Return the (x, y) coordinate for the center point of the cell that contains the specified text.  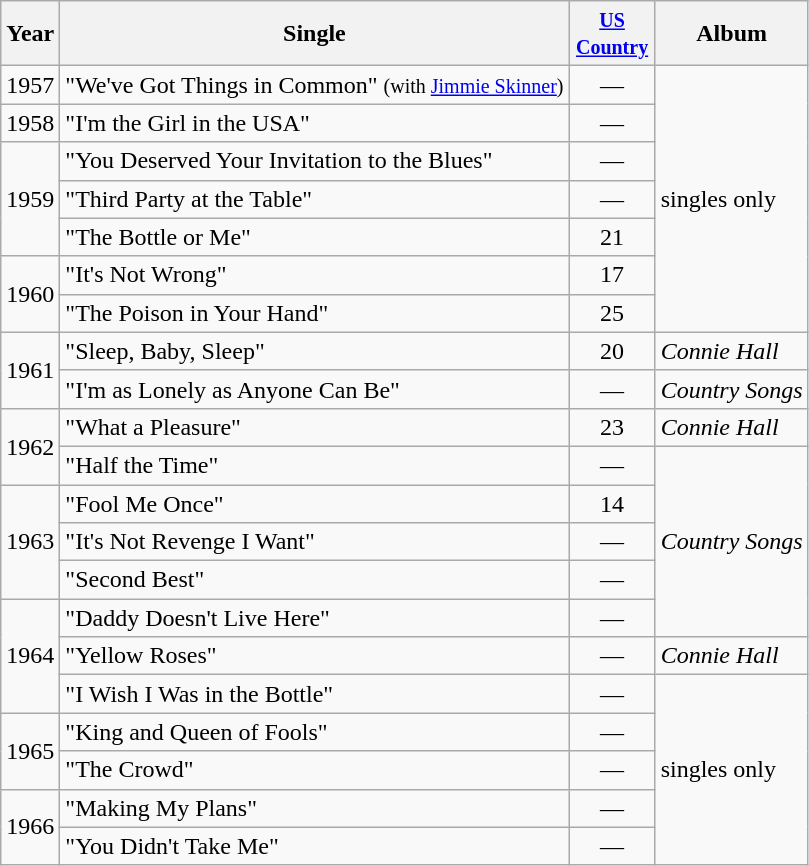
"I'm as Lonely as Anyone Can Be" (314, 389)
1958 (30, 123)
17 (612, 275)
"Sleep, Baby, Sleep" (314, 351)
"The Poison in Your Hand" (314, 313)
"Making My Plans" (314, 808)
1960 (30, 294)
"What a Pleasure" (314, 427)
1966 (30, 827)
"It's Not Revenge I Want" (314, 542)
"Second Best" (314, 580)
"Third Party at the Table" (314, 199)
Single (314, 34)
1962 (30, 446)
20 (612, 351)
1964 (30, 656)
"Daddy Doesn't Live Here" (314, 618)
1957 (30, 85)
14 (612, 503)
25 (612, 313)
Year (30, 34)
"It's Not Wrong" (314, 275)
"The Bottle or Me" (314, 237)
"We've Got Things in Common" (with Jimmie Skinner) (314, 85)
Album (732, 34)
21 (612, 237)
"I Wish I Was in the Bottle" (314, 694)
"You Didn't Take Me" (314, 846)
"King and Queen of Fools" (314, 732)
"Yellow Roses" (314, 656)
US Country (612, 34)
1963 (30, 541)
"Fool Me Once" (314, 503)
1959 (30, 199)
"You Deserved Your Invitation to the Blues" (314, 161)
1965 (30, 751)
"I'm the Girl in the USA" (314, 123)
"The Crowd" (314, 770)
23 (612, 427)
1961 (30, 370)
"Half the Time" (314, 465)
